Provide the [x, y] coordinate of the cell's center where the given text is located.  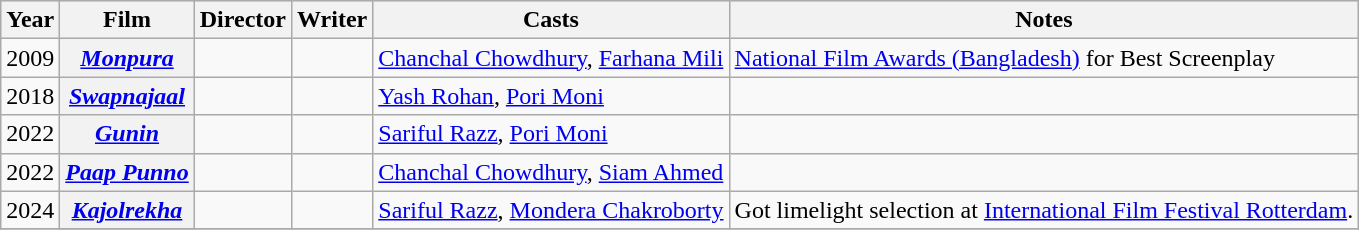
Writer [332, 20]
Casts [551, 20]
Notes [1044, 20]
Sariful Razz, Mondera Chakroborty [551, 210]
Got limelight selection at International Film Festival Rotterdam. [1044, 210]
Swapnajaal [127, 96]
National Film Awards (Bangladesh) for Best Screenplay [1044, 58]
Chanchal Chowdhury, Siam Ahmed [551, 172]
Sariful Razz, Pori Moni [551, 134]
Year [30, 20]
2018 [30, 96]
2009 [30, 58]
Yash Rohan, Pori Moni [551, 96]
Gunin [127, 134]
Film [127, 20]
Monpura [127, 58]
Chanchal Chowdhury, Farhana Mili [551, 58]
Paap Punno [127, 172]
Director [242, 20]
Kajolrekha [127, 210]
2024 [30, 210]
